Find where the given text appears and provide that cell's center as (x, y) coordinate. 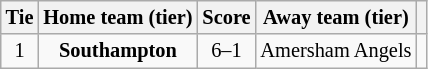
Southampton (118, 51)
Amersham Angels (336, 51)
Home team (tier) (118, 17)
Away team (tier) (336, 17)
6–1 (226, 51)
1 (20, 51)
Score (226, 17)
Tie (20, 17)
